Search for the cell housing the specified text and yield its [X, Y] center coordinate. 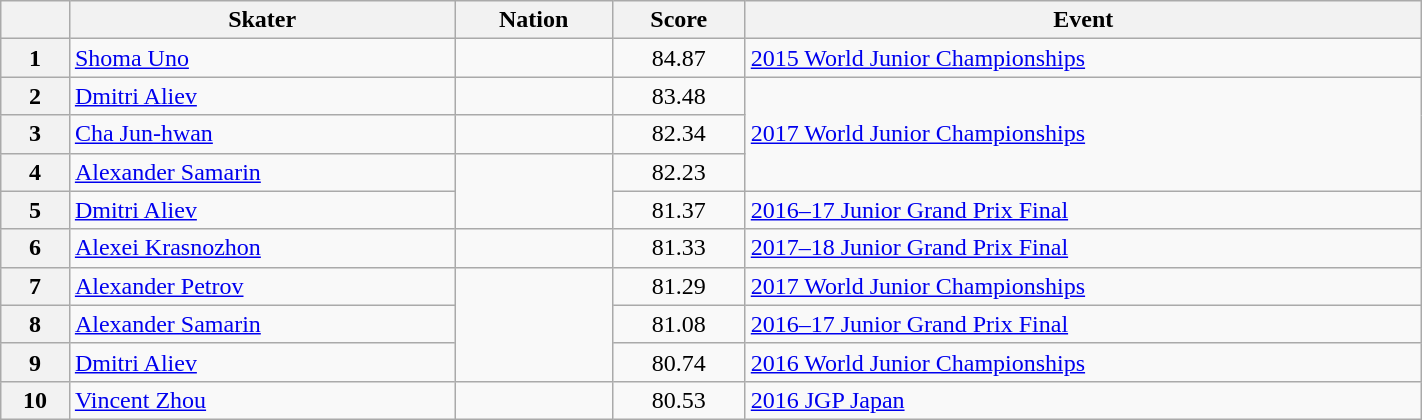
81.37 [678, 210]
10 [36, 400]
Alexander Petrov [262, 286]
81.08 [678, 324]
3 [36, 134]
Event [1083, 20]
2017–18 Junior Grand Prix Final [1083, 248]
82.34 [678, 134]
80.74 [678, 362]
2016 JGP Japan [1083, 400]
Alexei Krasnozhon [262, 248]
Vincent Zhou [262, 400]
Nation [534, 20]
Shoma Uno [262, 58]
4 [36, 172]
6 [36, 248]
Score [678, 20]
Cha Jun-hwan [262, 134]
80.53 [678, 400]
8 [36, 324]
84.87 [678, 58]
81.33 [678, 248]
2 [36, 96]
2016 World Junior Championships [1083, 362]
1 [36, 58]
9 [36, 362]
2015 World Junior Championships [1083, 58]
83.48 [678, 96]
5 [36, 210]
81.29 [678, 286]
Skater [262, 20]
7 [36, 286]
82.23 [678, 172]
